Detect which cell encompasses the target text, then output its [X, Y] center coordinate. 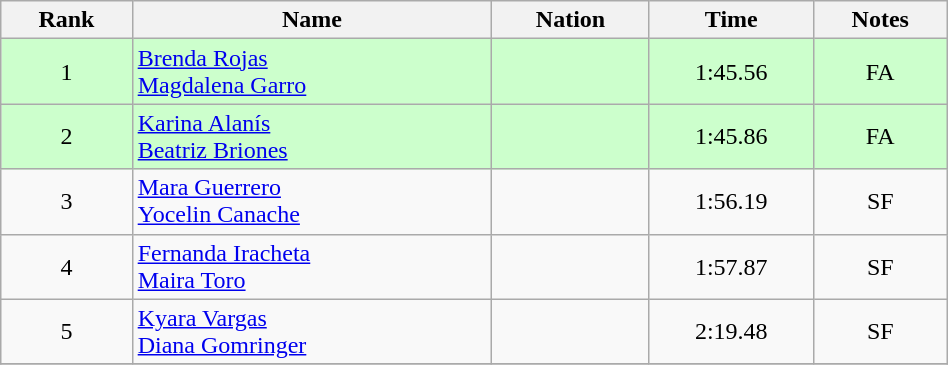
Rank [66, 20]
Notes [880, 20]
5 [66, 332]
Brenda RojasMagdalena Garro [312, 72]
1:56.19 [731, 202]
3 [66, 202]
Kyara VargasDiana Gomringer [312, 332]
Name [312, 20]
1:45.56 [731, 72]
Nation [570, 20]
1:45.86 [731, 136]
Fernanda IrachetaMaira Toro [312, 266]
1:57.87 [731, 266]
1 [66, 72]
2:19.48 [731, 332]
Karina AlanísBeatriz Briones [312, 136]
Time [731, 20]
4 [66, 266]
Mara GuerreroYocelin Canache [312, 202]
2 [66, 136]
